Locate the cell with the specified text and output its [X, Y] center coordinate. 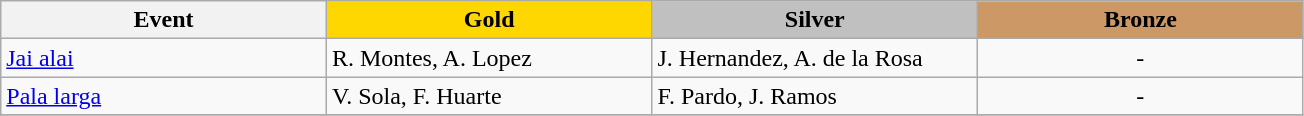
F. Pardo, J. Ramos [815, 96]
Pala larga [164, 96]
Bronze [1141, 20]
Jai alai [164, 58]
J. Hernandez, A. de la Rosa [815, 58]
Event [164, 20]
Gold [489, 20]
R. Montes, A. Lopez [489, 58]
V. Sola, F. Huarte [489, 96]
Silver [815, 20]
